Output the [x, y] coordinate of the center of the cell containing the given text.  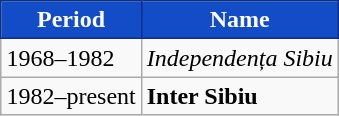
1982–present [71, 96]
Period [71, 20]
1968–1982 [71, 58]
Name [240, 20]
Inter Sibiu [240, 96]
Independența Sibiu [240, 58]
